Search for the cell housing the specified text and yield its (x, y) center coordinate. 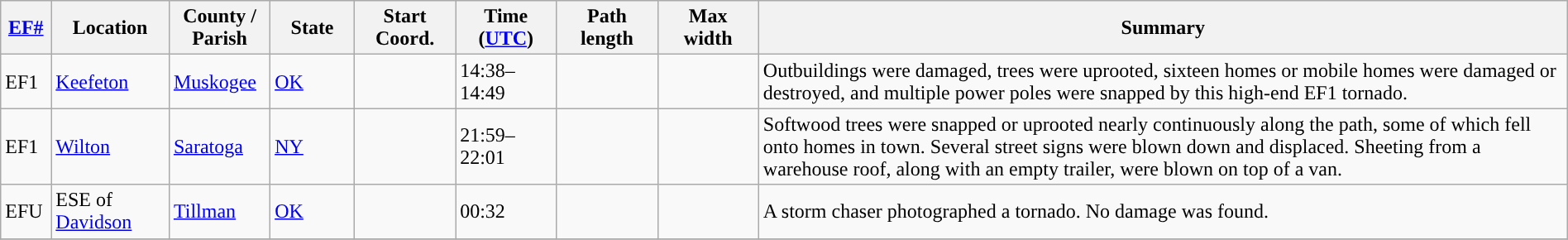
State (313, 28)
Max width (708, 28)
County / Parish (219, 28)
NY (313, 146)
Time (UTC) (506, 28)
EF# (26, 28)
Saratoga (219, 146)
EFU (26, 212)
Keefeton (111, 81)
14:38–14:49 (506, 81)
Location (111, 28)
Tillman (219, 212)
Start Coord. (404, 28)
Summary (1163, 28)
21:59–22:01 (506, 146)
Path length (607, 28)
Wilton (111, 146)
ESE of Davidson (111, 212)
00:32 (506, 212)
Muskogee (219, 81)
A storm chaser photographed a tornado. No damage was found. (1163, 212)
